Pinpoint the cell where the given text exists, returning its [X, Y] midpoint coordinate. 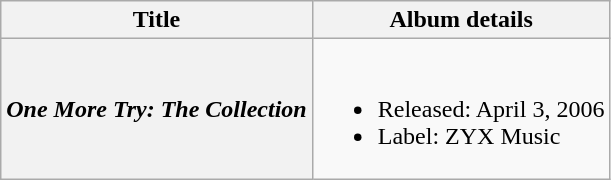
One More Try: The Collection [156, 109]
Title [156, 20]
Album details [461, 20]
Released: April 3, 2006Label: ZYX Music [461, 109]
